Capture the cell that displays the provided text and extract its [X, Y] central coordinate. 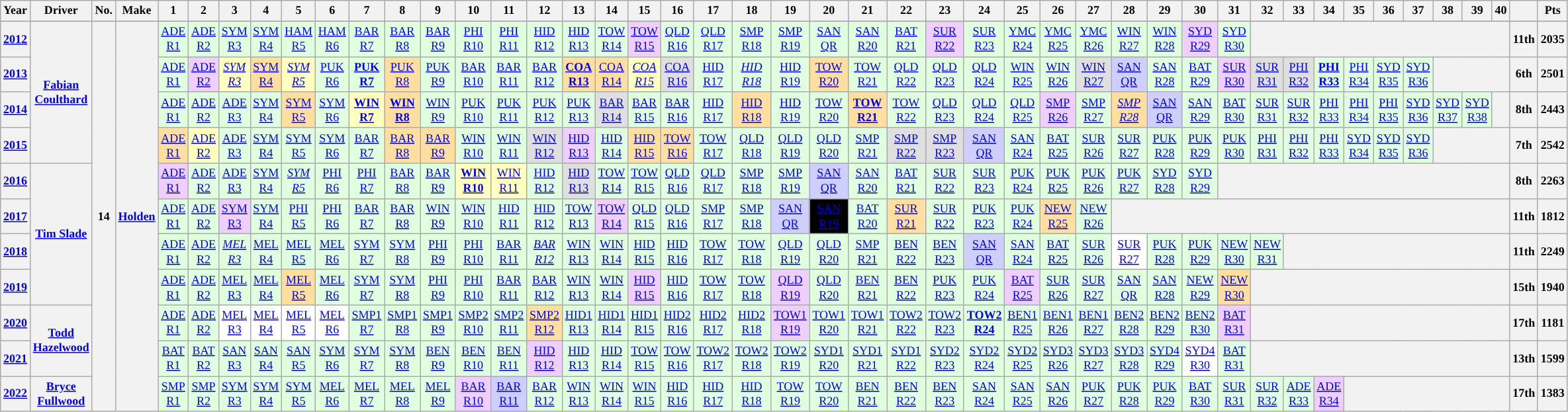
TOW1R20 [829, 323]
SYD2R25 [1023, 358]
SANR26 [1058, 394]
TOW2R19 [790, 358]
2443 [1553, 110]
28 [1129, 11]
TOWR13 [578, 216]
3 [234, 11]
SMP2R12 [545, 323]
SYD4R29 [1165, 358]
Tim Slade [61, 234]
No. [103, 11]
2542 [1553, 145]
BEN2R28 [1129, 323]
2263 [1553, 181]
COAR13 [578, 75]
20 [829, 11]
7 [367, 11]
2016 [16, 181]
MELR9 [438, 394]
PHIR5 [299, 216]
Bryce Fullwood [61, 394]
SYDR28 [1165, 181]
PHIR7 [367, 181]
MELR8 [402, 394]
BATR29 [1200, 75]
37 [1418, 11]
BENR10 [473, 358]
BENR11 [509, 358]
MELR7 [367, 394]
16 [677, 11]
2249 [1553, 252]
SMPR2 [204, 394]
2017 [16, 216]
SANR5 [299, 358]
PUKR26 [1093, 181]
SANR29 [1200, 110]
YMCR25 [1058, 39]
SURR30 [1234, 75]
SYDR34 [1360, 145]
SYDR38 [1477, 110]
7th [1524, 145]
SMP1R9 [438, 323]
PHIR35 [1389, 110]
2020 [16, 323]
TOW2R23 [945, 323]
NEWR31 [1268, 252]
BARR14 [612, 110]
SMPR26 [1058, 110]
BEN1R25 [1023, 323]
SYD2R24 [984, 358]
SYDR30 [1234, 39]
PUKR30 [1234, 145]
26 [1058, 11]
PUKR7 [367, 75]
TOW2R22 [906, 323]
BENR9 [438, 358]
22 [906, 11]
HAMR5 [299, 39]
NEWR29 [1200, 288]
BATR1 [173, 358]
Pts [1553, 11]
TOW1R21 [867, 323]
WINR15 [645, 394]
5 [299, 11]
31 [1234, 11]
BATR20 [867, 216]
SYD3R26 [1058, 358]
25 [1023, 11]
39 [1477, 11]
2014 [16, 110]
PUKR9 [438, 75]
PUKR25 [1058, 181]
SYD1R20 [829, 358]
HID1R15 [645, 323]
Year [16, 11]
BEN2R30 [1200, 323]
Fabian Coulthard [61, 93]
2501 [1553, 75]
11 [509, 11]
SMPR28 [1129, 110]
YMCR24 [1023, 39]
Driver [61, 11]
HIDR11 [509, 216]
HAMR6 [332, 39]
TOWR22 [906, 110]
SANR3 [234, 358]
36 [1389, 11]
NEWR25 [1058, 216]
PUKR11 [509, 110]
PUKR10 [473, 110]
PUKR12 [545, 110]
2018 [16, 252]
SYD1R22 [906, 358]
PUKR6 [332, 75]
8 [402, 11]
COAR15 [645, 75]
23 [945, 11]
21 [867, 11]
1599 [1553, 358]
10 [473, 11]
SMP2R11 [509, 323]
2015 [16, 145]
SMPR1 [173, 394]
2012 [16, 39]
PUKR8 [402, 75]
WINR12 [545, 145]
1181 [1553, 323]
QLDR22 [906, 75]
SANR19 [829, 216]
9 [438, 11]
ADER34 [1329, 394]
27 [1093, 11]
17 [713, 11]
6 [332, 11]
1 [173, 11]
40 [1501, 11]
2 [204, 11]
13th [1524, 358]
1812 [1553, 216]
WINR8 [402, 110]
SMPR27 [1093, 110]
SYD3R28 [1129, 358]
HID1R13 [578, 323]
1383 [1553, 394]
HID2R18 [751, 323]
TOW1R19 [790, 323]
15 [645, 11]
SANR4 [266, 358]
PUKR13 [578, 110]
SANR25 [1023, 394]
2022 [16, 394]
HID2R16 [677, 323]
4 [266, 11]
COAR16 [677, 75]
Make [136, 11]
WINR28 [1165, 39]
19 [790, 11]
13 [578, 11]
TOW2R24 [984, 323]
24 [984, 11]
SURR21 [906, 216]
1940 [1553, 288]
15th [1524, 288]
HID2R17 [713, 323]
2019 [16, 288]
SMP1R7 [367, 323]
BEN1R26 [1058, 323]
BARR15 [645, 110]
SMPR23 [945, 145]
35 [1360, 11]
SYD1R21 [867, 358]
SYD4R30 [1200, 358]
HID1R14 [612, 323]
SYD2R23 [945, 358]
29 [1165, 11]
COAR14 [612, 75]
NEWR26 [1093, 216]
SMP1R8 [402, 323]
34 [1329, 11]
BARR16 [677, 110]
WINR7 [367, 110]
WINR25 [1023, 75]
SYD3R27 [1093, 358]
SYDR37 [1448, 110]
BEN1R27 [1093, 323]
2035 [1553, 39]
32 [1268, 11]
YMCR26 [1093, 39]
ADER33 [1299, 394]
QLDR18 [751, 145]
PHIR11 [509, 39]
WINR26 [1058, 75]
Holden [136, 216]
12 [545, 11]
2021 [16, 358]
6th [1524, 75]
SMP2R10 [473, 323]
TOW2R18 [751, 358]
QLDR25 [1023, 110]
BEN2R29 [1165, 323]
18 [751, 11]
QLDR15 [645, 216]
PHIR31 [1268, 145]
BATR2 [204, 358]
38 [1448, 11]
30 [1200, 11]
33 [1299, 11]
TOWR19 [790, 394]
SMPR22 [906, 145]
TOW2R17 [713, 358]
Todd Hazelwood [61, 340]
2013 [16, 75]
SMPR17 [713, 216]
